Determine the [X, Y] coordinate at the center of the cell enclosing the given text.  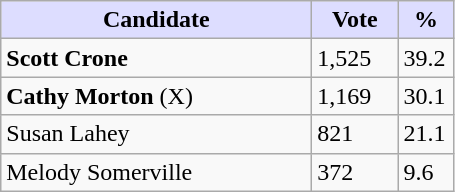
Vote [355, 20]
39.2 [426, 58]
Candidate [156, 20]
30.1 [426, 96]
Melody Somerville [156, 172]
Cathy Morton (X) [156, 96]
9.6 [426, 172]
Scott Crone [156, 58]
Susan Lahey [156, 134]
1,169 [355, 96]
% [426, 20]
372 [355, 172]
1,525 [355, 58]
821 [355, 134]
21.1 [426, 134]
